Detect which cell encompasses the target text, then output its (X, Y) center coordinate. 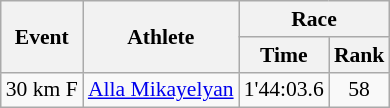
58 (360, 90)
Race (314, 19)
1'44:03.6 (284, 90)
Rank (360, 55)
Athlete (161, 36)
Alla Mikayelyan (161, 90)
Time (284, 55)
Event (42, 36)
30 km F (42, 90)
